For the text-containing cell, return its midpoint in (X, Y) coordinate format. 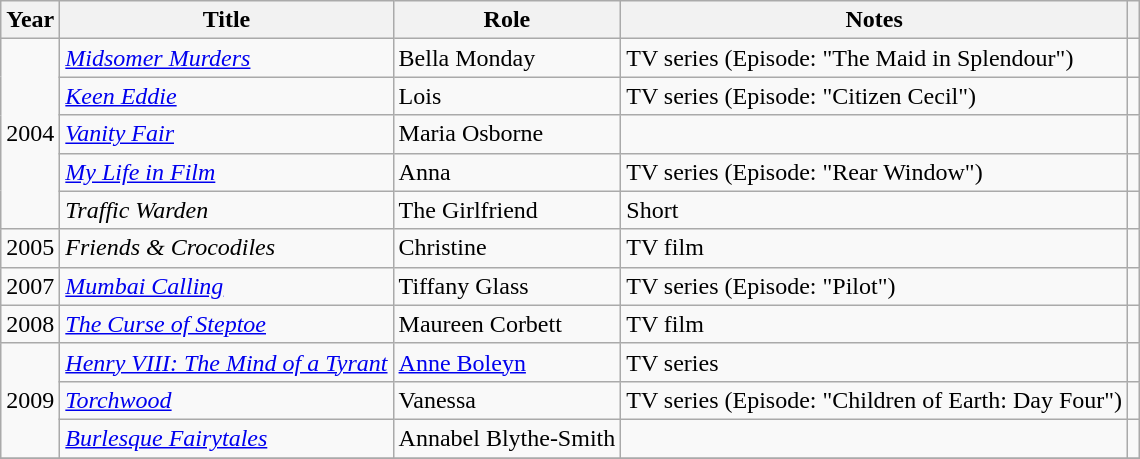
TV series (Episode: "The Maid in Splendour") (874, 58)
2004 (30, 134)
Midsomer Murders (226, 58)
Notes (874, 20)
Keen Eddie (226, 96)
Henry VIII: The Mind of a Tyrant (226, 362)
Traffic Warden (226, 210)
2005 (30, 248)
2007 (30, 286)
Short (874, 210)
Mumbai Calling (226, 286)
Vanity Fair (226, 134)
Annabel Blythe-Smith (507, 438)
Christine (507, 248)
Maureen Corbett (507, 324)
The Girlfriend (507, 210)
TV series (Episode: "Rear Window") (874, 172)
My Life in Film (226, 172)
Friends & Crocodiles (226, 248)
Role (507, 20)
Burlesque Fairytales (226, 438)
Lois (507, 96)
2009 (30, 400)
TV series (Episode: "Children of Earth: Day Four") (874, 400)
Bella Monday (507, 58)
Vanessa (507, 400)
Torchwood (226, 400)
The Curse of Steptoe (226, 324)
Anne Boleyn (507, 362)
Tiffany Glass (507, 286)
Year (30, 20)
TV series (Episode: "Citizen Cecil") (874, 96)
Maria Osborne (507, 134)
TV series (874, 362)
Title (226, 20)
2008 (30, 324)
TV series (Episode: "Pilot") (874, 286)
Anna (507, 172)
